Determine the (X, Y) coordinate at the center of the cell enclosing the given text.  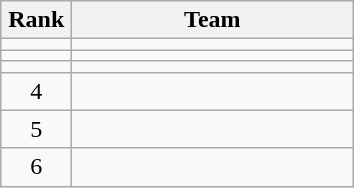
4 (36, 91)
5 (36, 129)
6 (36, 167)
Rank (36, 20)
Team (212, 20)
